Scan for the cell matching the given text and deliver its (X, Y) coordinate at center. 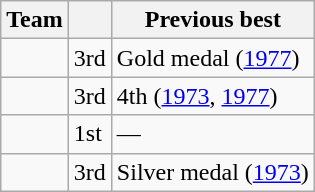
— (212, 134)
Gold medal (1977) (212, 58)
1st (90, 134)
Team (35, 20)
Silver medal (1973) (212, 172)
Previous best (212, 20)
4th (1973, 1977) (212, 96)
